From the cell containing the given text, extract its center point as [X, Y] coordinate. 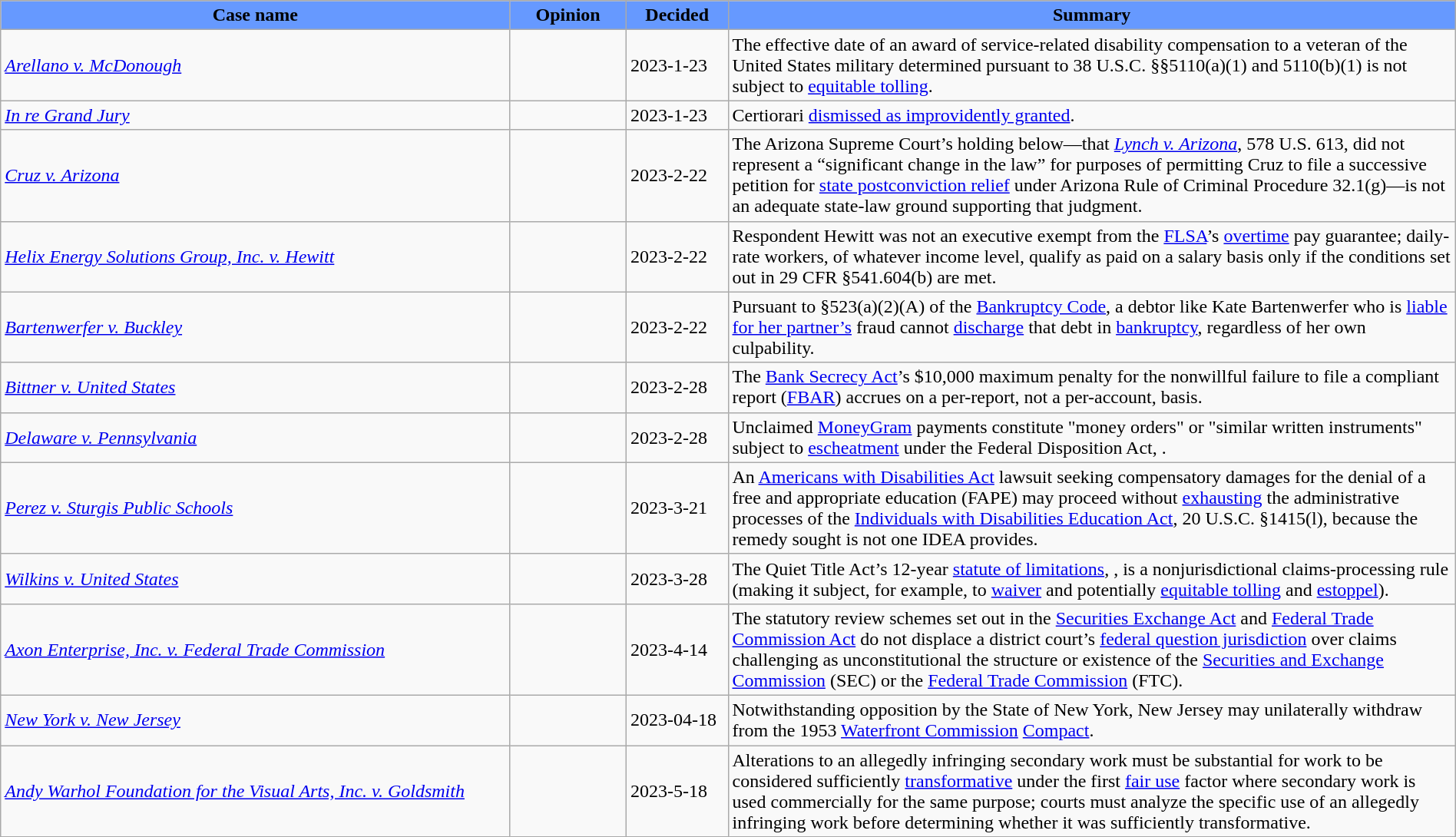
Bartenwerfer v. Buckley [255, 327]
Wilkins v. United States [255, 579]
Cruz v. Arizona [255, 175]
2023-5-18 [677, 791]
Bittner v. United States [255, 387]
Andy Warhol Foundation for the Visual Arts, Inc. v. Goldsmith [255, 791]
Notwithstanding opposition by the State of New York, New Jersey may unilaterally withdraw from the 1953 Waterfront Commission Compact. [1092, 720]
Arellano v. McDonough [255, 65]
Opinion [568, 15]
Perez v. Sturgis Public Schools [255, 508]
In re Grand Jury [255, 115]
New York v. New Jersey [255, 720]
2023-4-14 [677, 650]
Case name [255, 15]
Axon Enterprise, Inc. v. Federal Trade Commission [255, 650]
2023-3-21 [677, 508]
Summary [1092, 15]
Delaware v. Pennsylvania [255, 438]
Unclaimed MoneyGram payments constitute "money orders" or "similar written instruments" subject to escheatment under the Federal Disposition Act, . [1092, 438]
Decided [677, 15]
2023-3-28 [677, 579]
Certiorari dismissed as improvidently granted. [1092, 115]
Helix Energy Solutions Group, Inc. v. Hewitt [255, 256]
2023-04-18 [677, 720]
